Capture the cell that displays the provided text and extract its [X, Y] central coordinate. 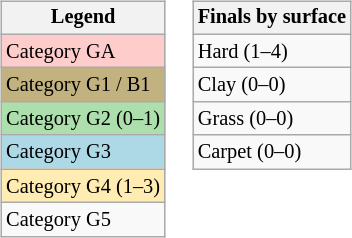
Grass (0–0) [272, 119]
Category G4 (1–3) [83, 186]
Legend [83, 18]
Clay (0–0) [272, 85]
Carpet (0–0) [272, 152]
Hard (1–4) [272, 51]
Category GA [83, 51]
Category G3 [83, 152]
Category G5 [83, 220]
Category G2 (0–1) [83, 119]
Finals by surface [272, 18]
Category G1 / B1 [83, 85]
